Determine the (x, y) coordinate at the center of the cell enclosing the given text.  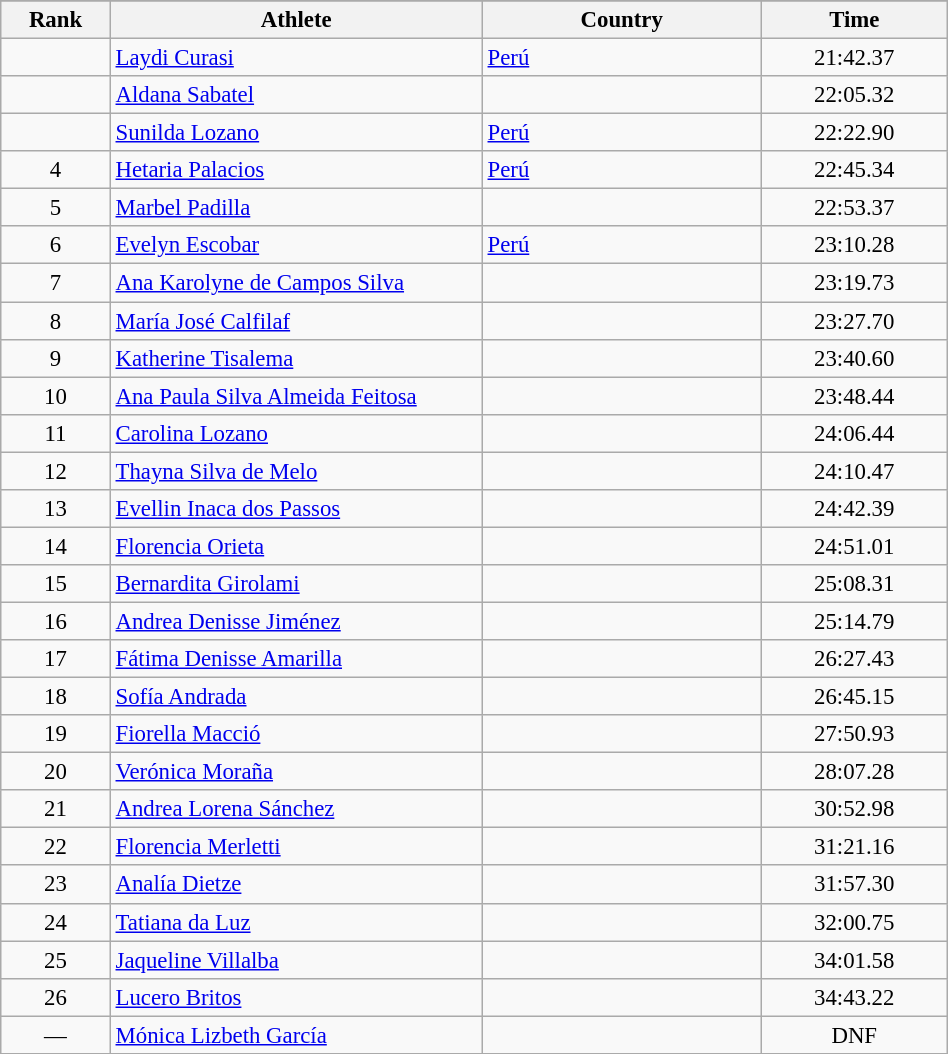
7 (56, 283)
Verónica Moraña (296, 772)
8 (56, 321)
Sofía Andrada (296, 697)
5 (56, 208)
— (56, 1035)
Ana Karolyne de Campos Silva (296, 283)
31:57.30 (854, 885)
22 (56, 847)
27:50.93 (854, 734)
Athlete (296, 20)
18 (56, 697)
Thayna Silva de Melo (296, 471)
Aldana Sabatel (296, 95)
9 (56, 358)
Bernardita Girolami (296, 584)
26:45.15 (854, 697)
22:05.32 (854, 95)
24:10.47 (854, 471)
Ana Paula Silva Almeida Feitosa (296, 396)
Jaqueline Villalba (296, 960)
24:42.39 (854, 509)
María José Calfilaf (296, 321)
Florencia Orieta (296, 546)
22:45.34 (854, 170)
Time (854, 20)
23:27.70 (854, 321)
24:51.01 (854, 546)
Rank (56, 20)
32:00.75 (854, 922)
25:08.31 (854, 584)
23 (56, 885)
34:43.22 (854, 997)
23:19.73 (854, 283)
10 (56, 396)
14 (56, 546)
Mónica Lizbeth García (296, 1035)
23:40.60 (854, 358)
12 (56, 471)
Hetaria Palacios (296, 170)
11 (56, 433)
Fátima Denisse Amarilla (296, 659)
6 (56, 245)
21 (56, 809)
Sunilda Lozano (296, 133)
Andrea Denisse Jiménez (296, 621)
25 (56, 960)
15 (56, 584)
34:01.58 (854, 960)
13 (56, 509)
Andrea Lorena Sánchez (296, 809)
16 (56, 621)
Florencia Merletti (296, 847)
20 (56, 772)
Evellin Inaca dos Passos (296, 509)
22:22.90 (854, 133)
31:21.16 (854, 847)
26 (56, 997)
Tatiana da Luz (296, 922)
DNF (854, 1035)
Fiorella Macció (296, 734)
24 (56, 922)
4 (56, 170)
24:06.44 (854, 433)
26:27.43 (854, 659)
Evelyn Escobar (296, 245)
23:10.28 (854, 245)
23:48.44 (854, 396)
19 (56, 734)
Carolina Lozano (296, 433)
Analía Dietze (296, 885)
30:52.98 (854, 809)
28:07.28 (854, 772)
Laydi Curasi (296, 58)
Katherine Tisalema (296, 358)
Marbel Padilla (296, 208)
17 (56, 659)
Lucero Britos (296, 997)
25:14.79 (854, 621)
22:53.37 (854, 208)
Country (622, 20)
21:42.37 (854, 58)
